Detect which cell encompasses the target text, then output its [X, Y] center coordinate. 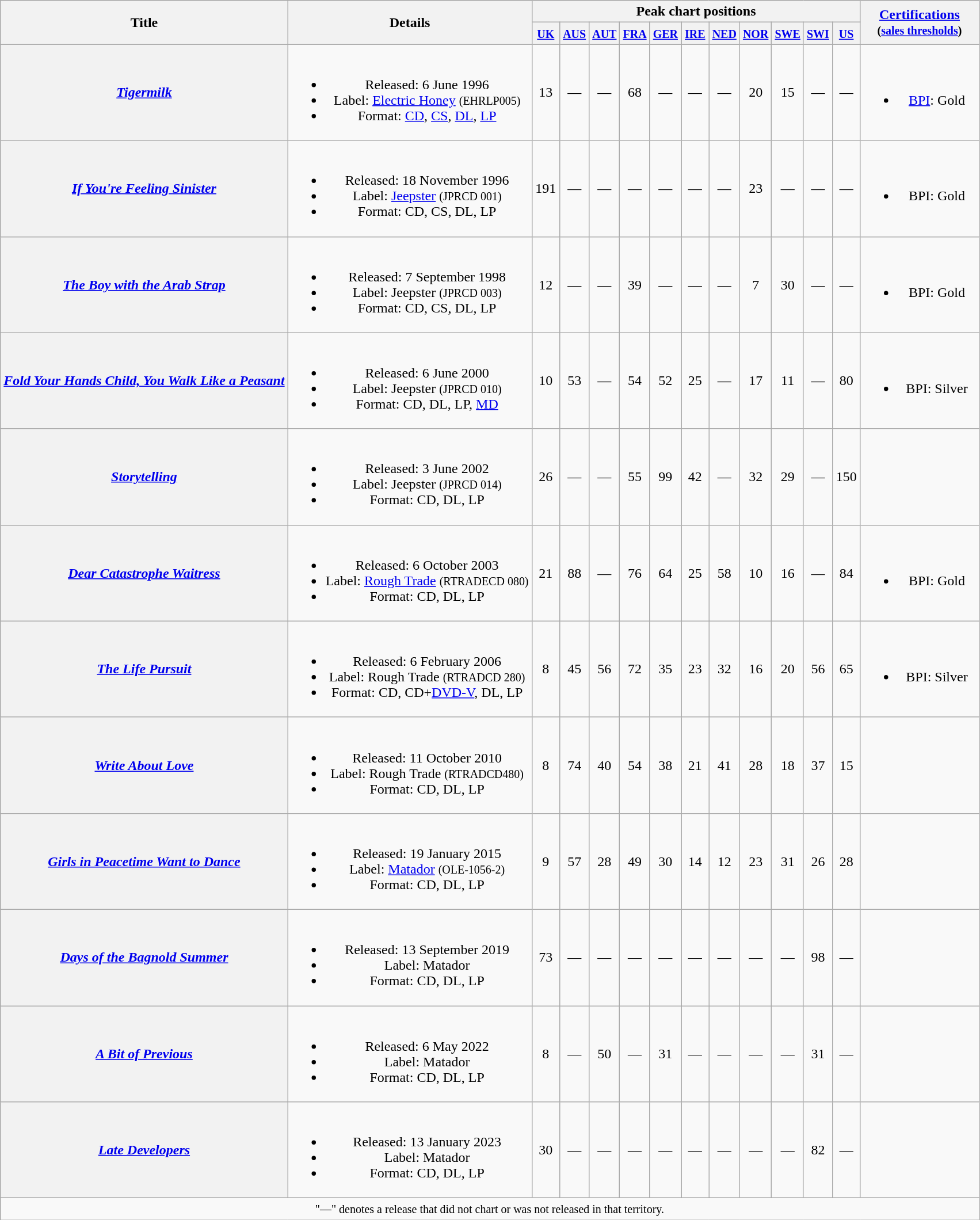
SWI [818, 33]
If You're Feeling Sinister [144, 189]
Released: 6 May 2022Label: MatadorFormat: CD, DL, LP [410, 1054]
57 [574, 861]
49 [635, 861]
84 [846, 573]
Certifications(sales thresholds) [920, 22]
Dear Catastrophe Waitress [144, 573]
Released: 6 February 2006Label: Rough Trade (RTRADCD 280)Format: CD, CD+DVD-V, DL, LP [410, 669]
Released: 11 October 2010Label: Rough Trade (RTRADCD480)Format: CD, DL, LP [410, 765]
Write About Love [144, 765]
58 [724, 573]
Released: 6 October 2003Label: Rough Trade (RTRADECD 080)Format: CD, DL, LP [410, 573]
Released: 13 January 2023Label: MatadorFormat: CD, DL, LP [410, 1150]
29 [788, 476]
FRA [635, 33]
191 [546, 189]
17 [756, 381]
39 [635, 284]
13 [546, 92]
68 [635, 92]
NED [724, 33]
45 [574, 669]
Released: 6 June 1996Label: Electric Honey (EHRLP005)Format: CD, CS, DL, LP [410, 92]
37 [818, 765]
Released: 13 September 2019Label: MatadorFormat: CD, DL, LP [410, 958]
Released: 19 January 2015Label: Matador (OLE-1056-2)Format: CD, DL, LP [410, 861]
Fold Your Hands Child, You Walk Like a Peasant [144, 381]
35 [665, 669]
Peak chart positions [696, 12]
SWE [788, 33]
99 [665, 476]
Released: 7 September 1998Label: Jeepster (JPRCD 003)Format: CD, CS, DL, LP [410, 284]
38 [665, 765]
Title [144, 22]
50 [604, 1054]
7 [756, 284]
52 [665, 381]
9 [546, 861]
AUS [574, 33]
18 [788, 765]
The Life Pursuit [144, 669]
11 [788, 381]
Storytelling [144, 476]
98 [818, 958]
UK [546, 33]
Tigermilk [144, 92]
Released: 3 June 2002Label: Jeepster (JPRCD 014)Format: CD, DL, LP [410, 476]
Released: 6 June 2000Label: Jeepster (JPRCD 010)Format: CD, DL, LP, MD [410, 381]
Days of the Bagnold Summer [144, 958]
42 [695, 476]
AUT [604, 33]
150 [846, 476]
14 [695, 861]
"—" denotes a release that did not chart or was not released in that territory. [490, 1209]
88 [574, 573]
72 [635, 669]
76 [635, 573]
82 [818, 1150]
55 [635, 476]
41 [724, 765]
65 [846, 669]
53 [574, 381]
64 [665, 573]
40 [604, 765]
74 [574, 765]
73 [546, 958]
GER [665, 33]
A Bit of Previous [144, 1054]
NOR [756, 33]
IRE [695, 33]
US [846, 33]
Girls in Peacetime Want to Dance [144, 861]
The Boy with the Arab Strap [144, 284]
80 [846, 381]
Details [410, 22]
Late Developers [144, 1150]
Released: 18 November 1996Label: Jeepster (JPRCD 001)Format: CD, CS, DL, LP [410, 189]
